Locate the cell with the specified text and output its (x, y) center coordinate. 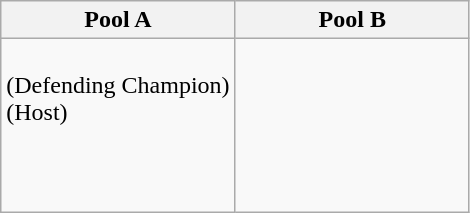
Pool B (352, 20)
Pool A (118, 20)
(Defending Champion) (Host) (118, 126)
